From the cell containing the given text, extract its center point as (X, Y) coordinate. 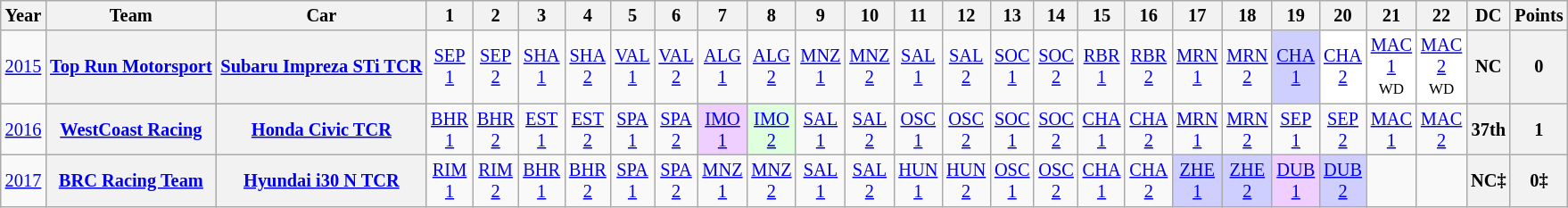
Car (322, 15)
WestCoast Racing (130, 129)
BRC Racing Team (130, 180)
MAC1 (1391, 129)
7 (722, 15)
9 (821, 15)
Subaru Impreza STi TCR (322, 67)
11 (918, 15)
IMO2 (771, 129)
MAC2 (1441, 129)
17 (1197, 15)
DUB1 (1295, 180)
12 (966, 15)
0‡ (1539, 180)
2 (496, 15)
VAL1 (633, 67)
5 (633, 15)
Honda Civic TCR (322, 129)
HUN2 (966, 180)
3 (541, 15)
10 (869, 15)
ZHE1 (1197, 180)
DUB2 (1343, 180)
13 (1011, 15)
18 (1247, 15)
4 (588, 15)
ALG1 (722, 67)
NC (1488, 67)
RIM2 (496, 180)
0 (1539, 67)
6 (676, 15)
SHA1 (541, 67)
8 (771, 15)
14 (1056, 15)
37th (1488, 129)
Top Run Motorsport (130, 67)
2016 (23, 129)
2017 (23, 180)
MAC1WD (1391, 67)
IMO1 (722, 129)
EST2 (588, 129)
ALG2 (771, 67)
Team (130, 15)
MAC2WD (1441, 67)
SHA2 (588, 67)
Points (1539, 15)
2015 (23, 67)
21 (1391, 15)
ZHE2 (1247, 180)
RBR2 (1149, 67)
NC‡ (1488, 180)
Hyundai i30 N TCR (322, 180)
RIM1 (450, 180)
EST1 (541, 129)
DC (1488, 15)
Year (23, 15)
VAL2 (676, 67)
HUN1 (918, 180)
15 (1102, 15)
20 (1343, 15)
19 (1295, 15)
22 (1441, 15)
16 (1149, 15)
RBR1 (1102, 67)
